Locate the cell with the specified text and output its (x, y) center coordinate. 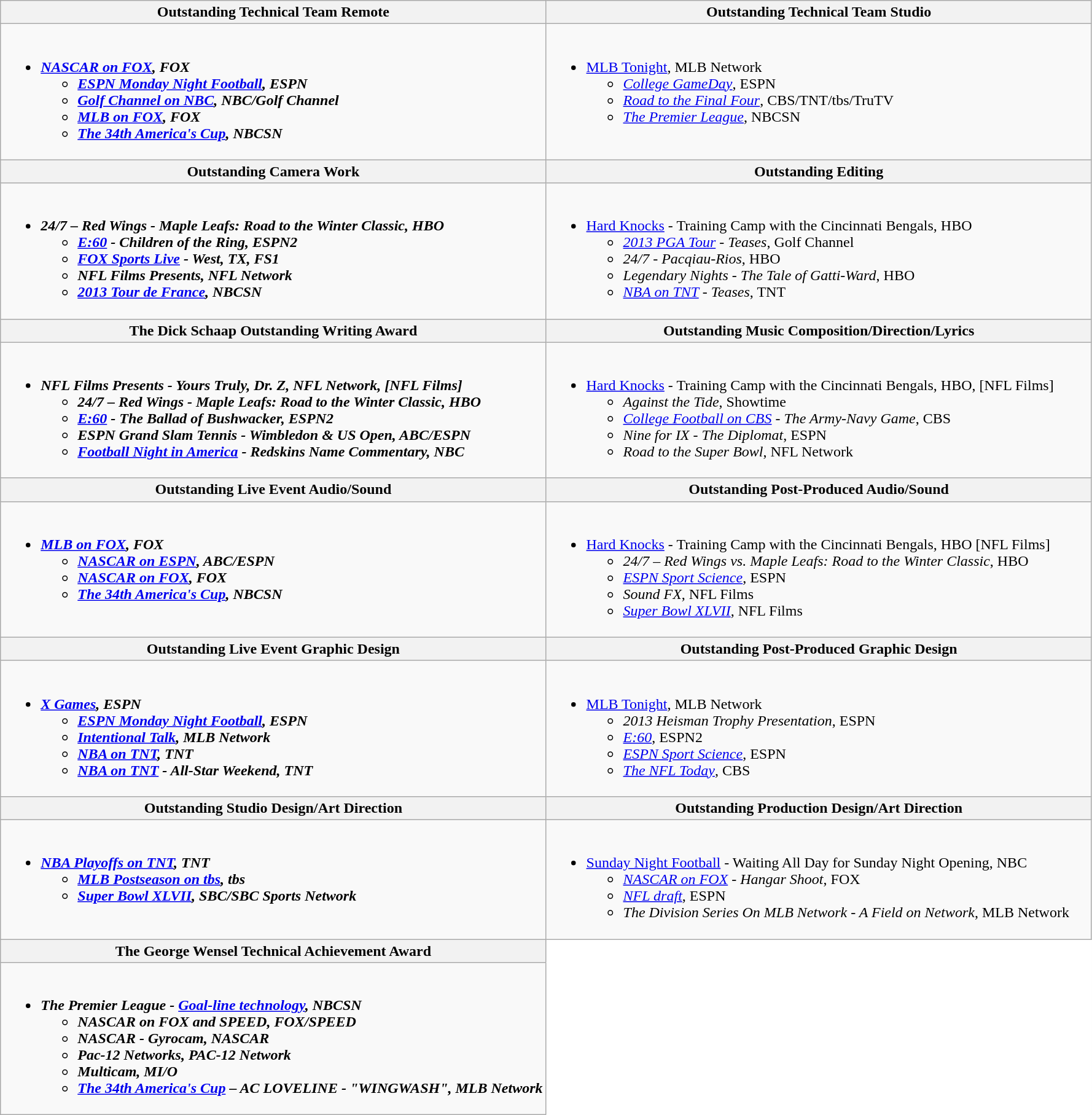
Outstanding Studio Design/Art Direction (273, 808)
Outstanding Post-Produced Audio/Sound (819, 490)
MLB Tonight, MLB NetworkCollege GameDay, ESPNRoad to the Final Four, CBS/TNT/tbs/TruTVThe Premier League, NBCSN (819, 92)
Outstanding Music Composition/Direction/Lyrics (819, 331)
Outstanding Live Event Audio/Sound (273, 490)
The Dick Schaap Outstanding Writing Award (273, 331)
Outstanding Post-Produced Graphic Design (819, 649)
MLB on FOX, FOXNASCAR on ESPN, ABC/ESPNNASCAR on FOX, FOXThe 34th America's Cup, NBCSN (273, 569)
The George Wensel Technical Achievement Award (273, 950)
NBA Playoffs on TNT, TNTMLB Postseason on tbs, tbsSuper Bowl XLVII, SBC/SBC Sports Network (273, 879)
Outstanding Technical Team Studio (819, 12)
Outstanding Production Design/Art Direction (819, 808)
Outstanding Live Event Graphic Design (273, 649)
X Games, ESPNESPN Monday Night Football, ESPNIntentional Talk, MLB NetworkNBA on TNT, TNTNBA on TNT - All-Star Weekend, TNT (273, 729)
NASCAR on FOX, FOXESPN Monday Night Football, ESPNGolf Channel on NBC, NBC/Golf ChannelMLB on FOX, FOXThe 34th America's Cup, NBCSN (273, 92)
Outstanding Technical Team Remote (273, 12)
Outstanding Editing (819, 171)
Outstanding Camera Work (273, 171)
MLB Tonight, MLB Network2013 Heisman Trophy Presentation, ESPNE:60, ESPN2ESPN Sport Science, ESPNThe NFL Today, CBS (819, 729)
